Output the (X, Y) coordinate of the center of the cell containing the given text.  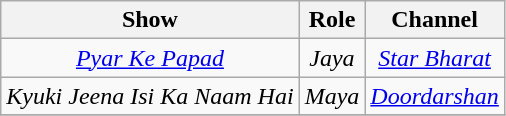
Star Bharat (435, 58)
Kyuki Jeena Isi Ka Naam Hai (150, 96)
Jaya (332, 58)
Channel (435, 20)
Maya (332, 96)
Pyar Ke Papad (150, 58)
Show (150, 20)
Role (332, 20)
Doordarshan (435, 96)
